From the cell containing the given text, extract its center point as (X, Y) coordinate. 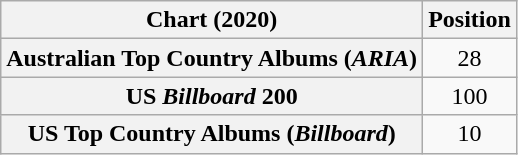
Position (470, 20)
US Billboard 200 (212, 96)
Australian Top Country Albums (ARIA) (212, 58)
10 (470, 134)
100 (470, 96)
Chart (2020) (212, 20)
US Top Country Albums (Billboard) (212, 134)
28 (470, 58)
